Capture the cell that displays the provided text and extract its [x, y] central coordinate. 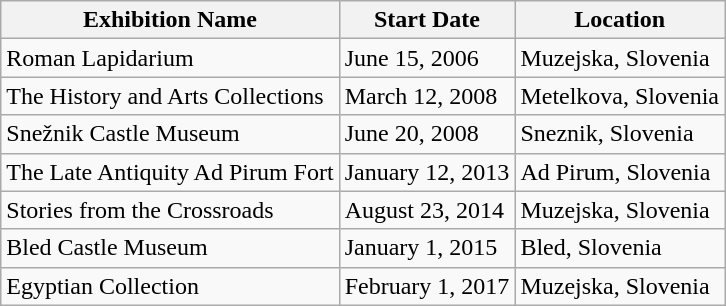
Bled Castle Museum [170, 248]
Stories from the Crossroads [170, 210]
Exhibition Name [170, 20]
August 23, 2014 [427, 210]
June 15, 2006 [427, 58]
Start Date [427, 20]
February 1, 2017 [427, 286]
The History and Arts Collections [170, 96]
Location [620, 20]
The Late Antiquity Ad Pirum Fort [170, 172]
June 20, 2008 [427, 134]
Bled, Slovenia [620, 248]
March 12, 2008 [427, 96]
Sneznik, Slovenia [620, 134]
Snežnik Castle Museum [170, 134]
Egyptian Collection [170, 286]
January 1, 2015 [427, 248]
Ad Pirum, Slovenia [620, 172]
January 12, 2013 [427, 172]
Roman Lapidarium [170, 58]
Metelkova, Slovenia [620, 96]
